Identify which cell holds the provided text, then report its (x, y) central coordinate. 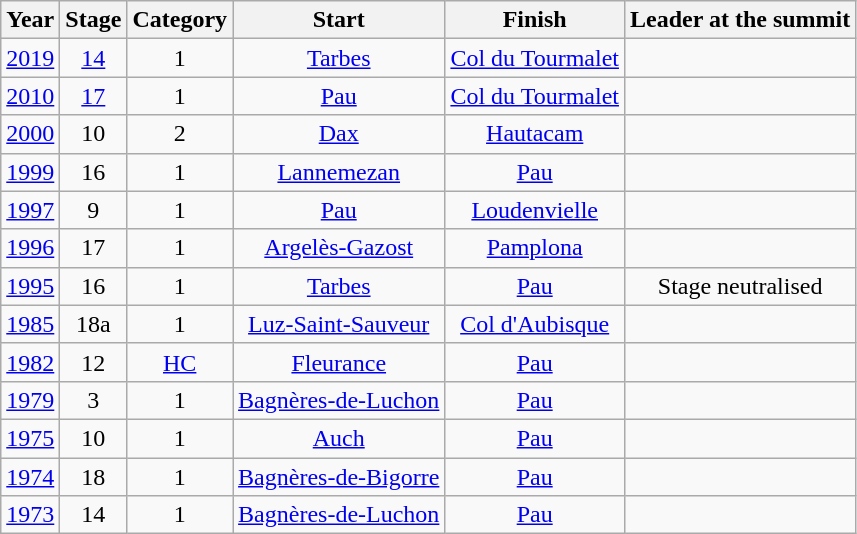
1985 (30, 324)
9 (94, 210)
Finish (535, 20)
Lannemezan (339, 172)
2019 (30, 58)
Year (30, 20)
Auch (339, 438)
Argelès-Gazost (339, 248)
Loudenvielle (535, 210)
2010 (30, 96)
Stage neutralised (740, 286)
1982 (30, 362)
Leader at the summit (740, 20)
Category (180, 20)
Luz-Saint-Sauveur (339, 324)
1974 (30, 477)
3 (94, 400)
18 (94, 477)
18a (94, 324)
Hautacam (535, 134)
Dax (339, 134)
1979 (30, 400)
Col d'Aubisque (535, 324)
HC (180, 362)
Stage (94, 20)
1996 (30, 248)
1973 (30, 515)
Start (339, 20)
Fleurance (339, 362)
2 (180, 134)
2000 (30, 134)
1997 (30, 210)
1995 (30, 286)
1975 (30, 438)
12 (94, 362)
Pamplona (535, 248)
1999 (30, 172)
Bagnères-de-Bigorre (339, 477)
